Provide the [x, y] coordinate of the cell's center where the given text is located.  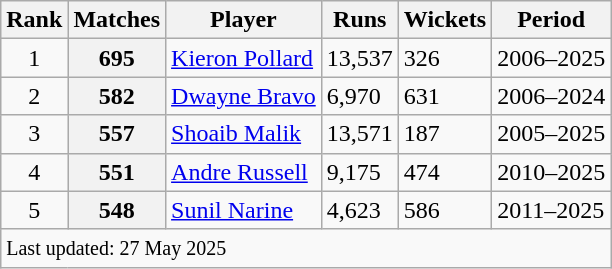
548 [117, 210]
Runs [360, 20]
Wickets [444, 20]
2006–2025 [552, 58]
1 [34, 58]
Shoaib Malik [244, 134]
557 [117, 134]
695 [117, 58]
9,175 [360, 172]
13,537 [360, 58]
Rank [34, 20]
551 [117, 172]
586 [444, 210]
2 [34, 96]
631 [444, 96]
Last updated: 27 May 2025 [306, 248]
2011–2025 [552, 210]
2005–2025 [552, 134]
Kieron Pollard [244, 58]
13,571 [360, 134]
5 [34, 210]
4,623 [360, 210]
187 [444, 134]
Matches [117, 20]
2010–2025 [552, 172]
Dwayne Bravo [244, 96]
2006–2024 [552, 96]
4 [34, 172]
Player [244, 20]
326 [444, 58]
582 [117, 96]
Andre Russell [244, 172]
6,970 [360, 96]
Sunil Narine [244, 210]
3 [34, 134]
474 [444, 172]
Period [552, 20]
